Pinpoint the cell where the given text exists, returning its (X, Y) midpoint coordinate. 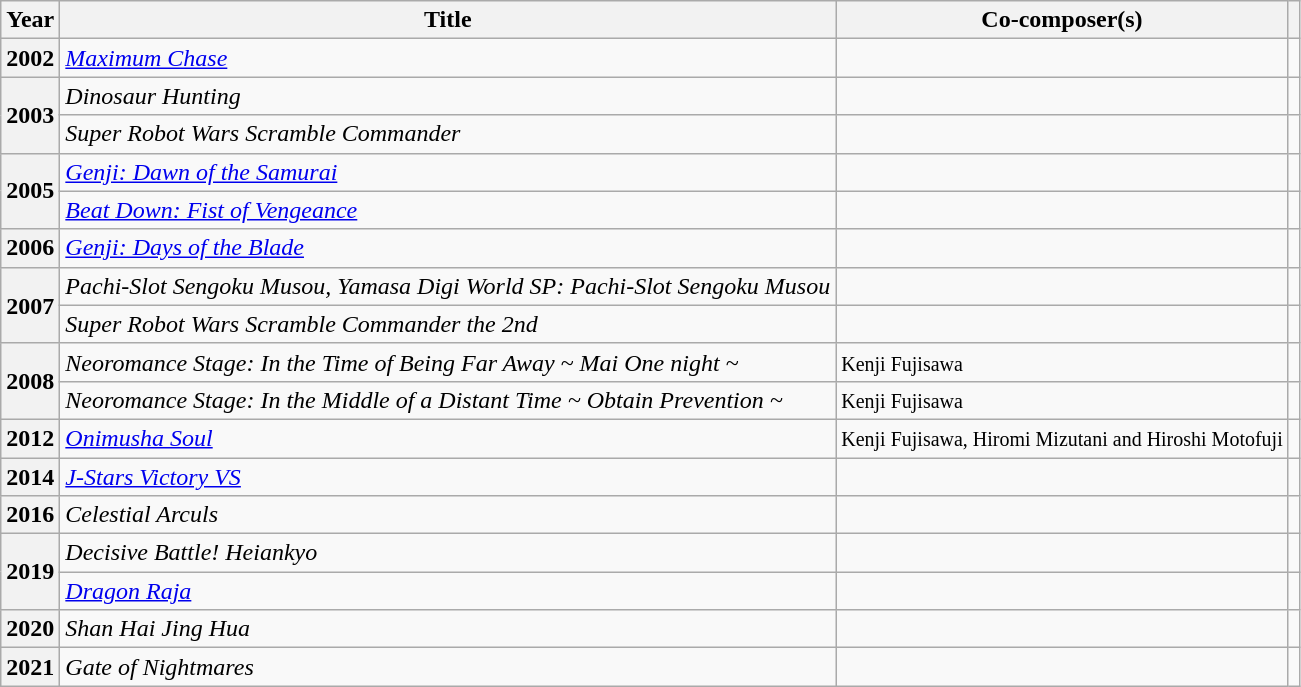
2019 (30, 572)
Dinosaur Hunting (448, 96)
2014 (30, 477)
Co-composer(s) (1062, 20)
2021 (30, 667)
2016 (30, 515)
2003 (30, 115)
2002 (30, 58)
Decisive Battle! Heiankyo (448, 553)
2006 (30, 248)
Super Robot Wars Scramble Commander the 2nd (448, 324)
2020 (30, 629)
Neoromance Stage: In the Middle of a Distant Time ~ Obtain Prevention ~ (448, 400)
Dragon Raja (448, 591)
Title (448, 20)
2007 (30, 305)
Genji: Days of the Blade (448, 248)
Super Robot Wars Scramble Commander (448, 134)
Beat Down: Fist of Vengeance (448, 210)
Pachi-Slot Sengoku Musou, Yamasa Digi World SP: Pachi-Slot Sengoku Musou (448, 286)
Neoromance Stage: In the Time of Being Far Away ~ Mai One night ~ (448, 362)
2012 (30, 438)
Celestial Arculs (448, 515)
2005 (30, 191)
J-Stars Victory VS (448, 477)
Year (30, 20)
2008 (30, 381)
Genji: Dawn of the Samurai (448, 172)
Kenji Fujisawa, Hiromi Mizutani and Hiroshi Motofuji (1062, 438)
Gate of Nightmares (448, 667)
Maximum Chase (448, 58)
Shan Hai Jing Hua (448, 629)
Onimusha Soul (448, 438)
